Detect which cell encompasses the target text, then output its (x, y) center coordinate. 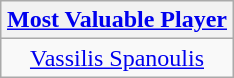
Most Valuable Player (116, 20)
Vassilis Spanoulis (116, 58)
